Pinpoint the cell where the given text exists, returning its [x, y] midpoint coordinate. 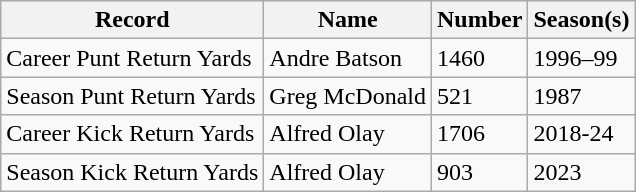
1706 [480, 134]
Season Punt Return Yards [132, 96]
Number [480, 20]
Season Kick Return Yards [132, 172]
Season(s) [582, 20]
1460 [480, 58]
Greg McDonald [348, 96]
Name [348, 20]
1996–99 [582, 58]
2023 [582, 172]
2018-24 [582, 134]
Andre Batson [348, 58]
521 [480, 96]
Career Punt Return Yards [132, 58]
903 [480, 172]
Career Kick Return Yards [132, 134]
1987 [582, 96]
Record [132, 20]
